Output the (X, Y) coordinate of the center of the cell containing the given text.  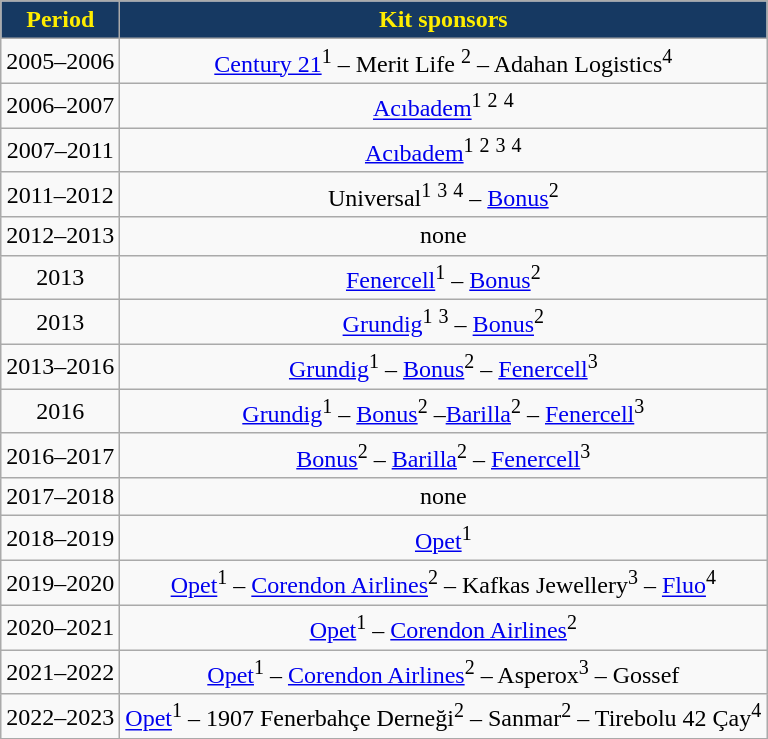
2011–2012 (60, 194)
Opet1 – 1907 Fenerbahçe Derneği2 – Sanmar2 – Tirebolu 42 Çay4 (444, 716)
2017–2018 (60, 497)
Grundig1 – Bonus2 –Barilla2 – Fenercell3 (444, 412)
Kit sponsors (444, 20)
Opet1 – Corendon Airlines2 – Asperox3 – Gossef (444, 672)
Bonus2 – Barilla2 – Fenercell3 (444, 456)
2007–2011 (60, 150)
2020–2021 (60, 628)
2021–2022 (60, 672)
2016 (60, 412)
Period (60, 20)
Acıbadem1 2 4 (444, 106)
Century 211 – Merit Life 2 – Adahan Logistics4 (444, 62)
Grundig1 – Bonus2 – Fenercell3 (444, 366)
Universal1 3 4 – Bonus2 (444, 194)
2022–2023 (60, 716)
Opet1 – Corendon Airlines2 – Kafkas Jewellery3 – Fluo4 (444, 582)
2006–2007 (60, 106)
Fenercell1 – Bonus2 (444, 278)
Opet1 (444, 538)
Acıbadem1 2 3 4 (444, 150)
2016–2017 (60, 456)
2019–2020 (60, 582)
2018–2019 (60, 538)
Grundig1 3 – Bonus2 (444, 322)
2005–2006 (60, 62)
2013–2016 (60, 366)
2012–2013 (60, 236)
Opet1 – Corendon Airlines2 (444, 628)
